Return the [x, y] coordinate for the center point of the cell that contains the specified text.  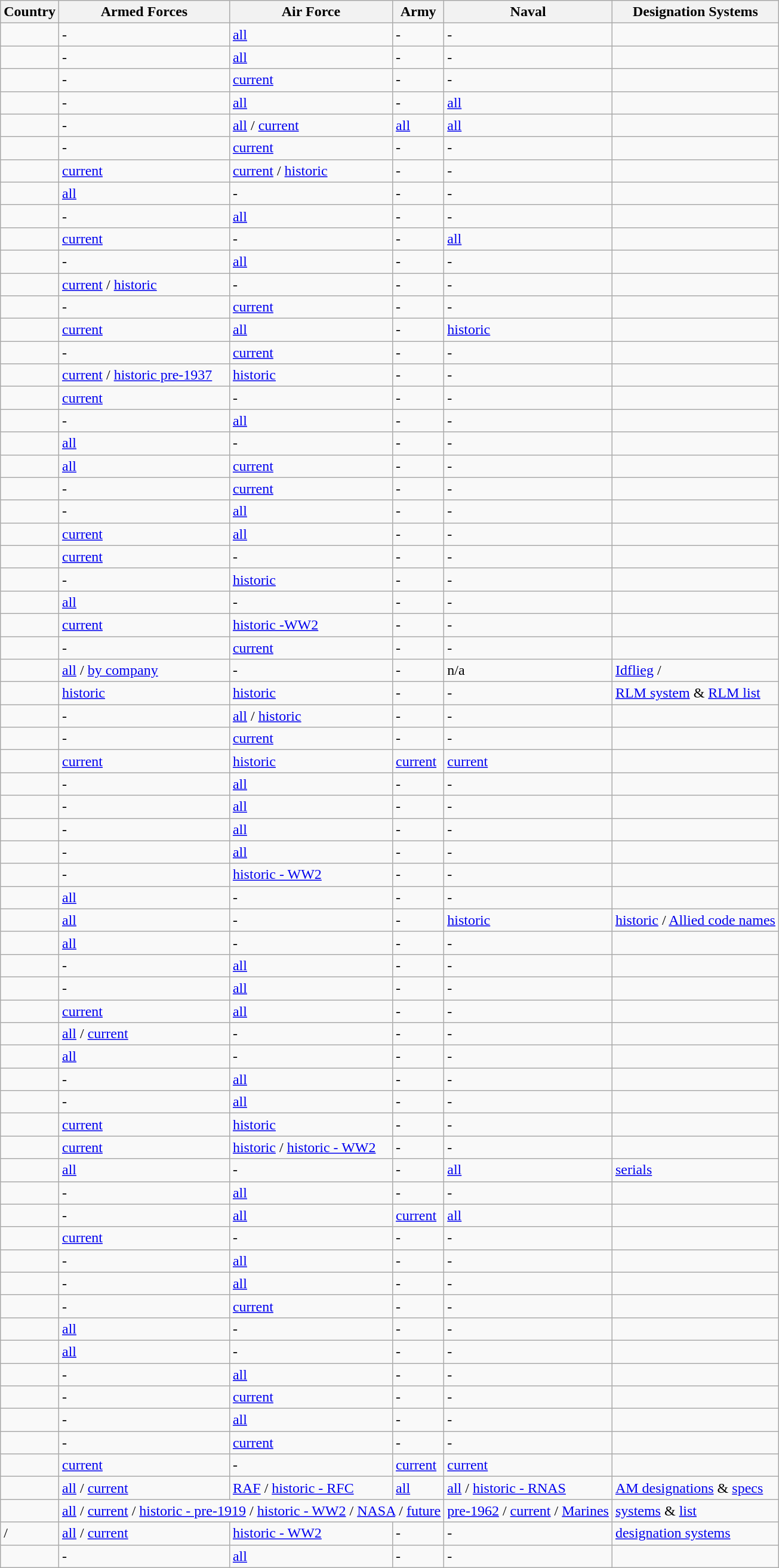
Air Force [310, 12]
historic / historic - WW2 [310, 1147]
Naval [528, 12]
n/a [528, 671]
Designation Systems [695, 12]
designation systems [695, 1533]
AM designations & specs [695, 1488]
Country [30, 12]
pre-1962 / current / Marines [528, 1511]
/ [30, 1533]
Idflieg / [695, 671]
historic / Allied code names [695, 920]
all / by company [144, 671]
serials [695, 1170]
all / current / historic - pre-1919 / historic - WW2 / NASA / future [251, 1511]
Armed Forces [144, 12]
RAF / historic - RFC [310, 1488]
all / historic [310, 716]
Army [418, 12]
historic -WW2 [310, 625]
current / historic pre-1937 [144, 375]
systems & list [695, 1511]
RLM system & RLM list [695, 693]
all / historic - RNAS [528, 1488]
